Detect which cell encompasses the target text, then output its (X, Y) center coordinate. 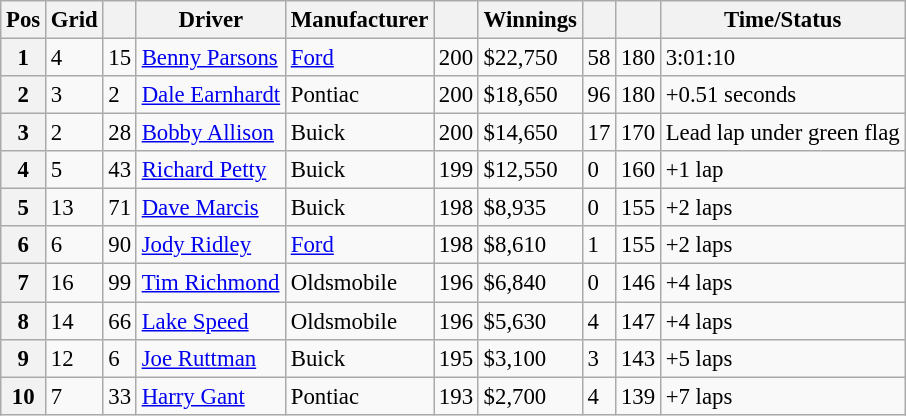
10 (24, 396)
3:01:10 (782, 58)
Lake Speed (210, 321)
66 (120, 321)
Driver (210, 20)
17 (598, 133)
$22,750 (530, 58)
$18,650 (530, 95)
$5,630 (530, 321)
Jody Ridley (210, 245)
15 (120, 58)
Tim Richmond (210, 283)
Pos (24, 20)
Richard Petty (210, 170)
$3,100 (530, 358)
16 (74, 283)
193 (456, 396)
Manufacturer (359, 20)
+1 lap (782, 170)
12 (74, 358)
170 (638, 133)
$12,550 (530, 170)
$8,935 (530, 208)
143 (638, 358)
71 (120, 208)
Bobby Allison (210, 133)
96 (598, 95)
8 (24, 321)
$2,700 (530, 396)
9 (24, 358)
160 (638, 170)
146 (638, 283)
99 (120, 283)
$8,610 (530, 245)
Joe Ruttman (210, 358)
Benny Parsons (210, 58)
Time/Status (782, 20)
Lead lap under green flag (782, 133)
Grid (74, 20)
Dale Earnhardt (210, 95)
13 (74, 208)
$14,650 (530, 133)
58 (598, 58)
Dave Marcis (210, 208)
139 (638, 396)
+0.51 seconds (782, 95)
28 (120, 133)
43 (120, 170)
+5 laps (782, 358)
199 (456, 170)
+7 laps (782, 396)
Winnings (530, 20)
$6,840 (530, 283)
147 (638, 321)
Harry Gant (210, 396)
14 (74, 321)
195 (456, 358)
90 (120, 245)
33 (120, 396)
